Pinpoint the cell where the given text exists, returning its (X, Y) midpoint coordinate. 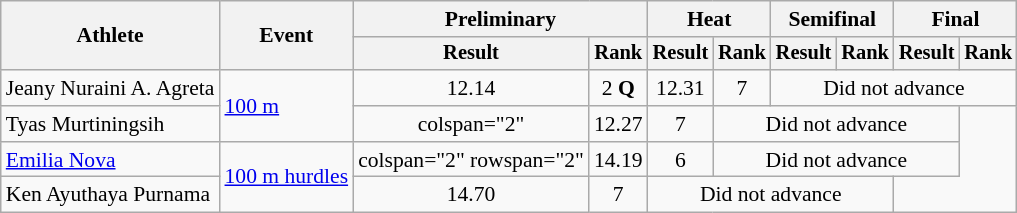
Jeany Nuraini A. Agreta (110, 88)
12.14 (471, 88)
colspan="2" rowspan="2" (471, 160)
Final (956, 19)
Ken Ayuthaya Purnama (110, 195)
Event (286, 36)
2 Q (618, 88)
12.31 (681, 88)
Semifinal (832, 19)
100 m (286, 106)
Preliminary (500, 19)
14.70 (471, 195)
14.19 (618, 160)
12.27 (618, 124)
6 (681, 160)
colspan="2" (471, 124)
Athlete (110, 36)
Tyas Murtiningsih (110, 124)
100 m hurdles (286, 178)
Heat (710, 19)
Emilia Nova (110, 160)
